Identify which cell holds the provided text, then report its [X, Y] central coordinate. 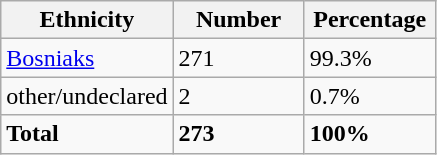
273 [238, 134]
Percentage [370, 20]
other/undeclared [87, 96]
Ethnicity [87, 20]
Number [238, 20]
99.3% [370, 58]
0.7% [370, 96]
Bosniaks [87, 58]
100% [370, 134]
271 [238, 58]
Total [87, 134]
2 [238, 96]
